Identify which cell holds the provided text, then report its [X, Y] central coordinate. 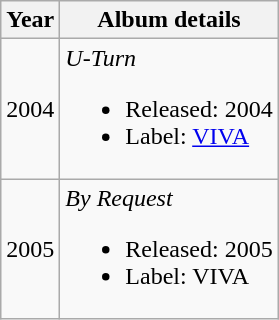
2004 [30, 109]
By RequestReleased: 2005Label: VIVA [169, 249]
2005 [30, 249]
U-TurnReleased: 2004Label: VIVA [169, 109]
Year [30, 20]
Album details [169, 20]
